Search for the cell housing the specified text and yield its [X, Y] center coordinate. 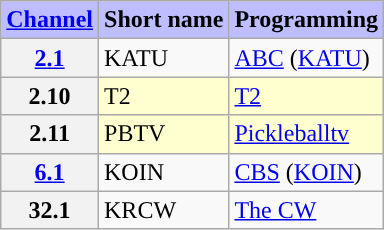
Short name [164, 20]
ABC (KATU) [306, 58]
PBTV [164, 134]
Programming [306, 20]
2.11 [50, 134]
2.10 [50, 96]
CBS (KOIN) [306, 172]
2.1 [50, 58]
KRCW [164, 210]
32.1 [50, 210]
KATU [164, 58]
KOIN [164, 172]
Pickleballtv [306, 134]
Channel [50, 20]
6.1 [50, 172]
The CW [306, 210]
